Extract the (X, Y) coordinate from the center of the cell holding the provided text.  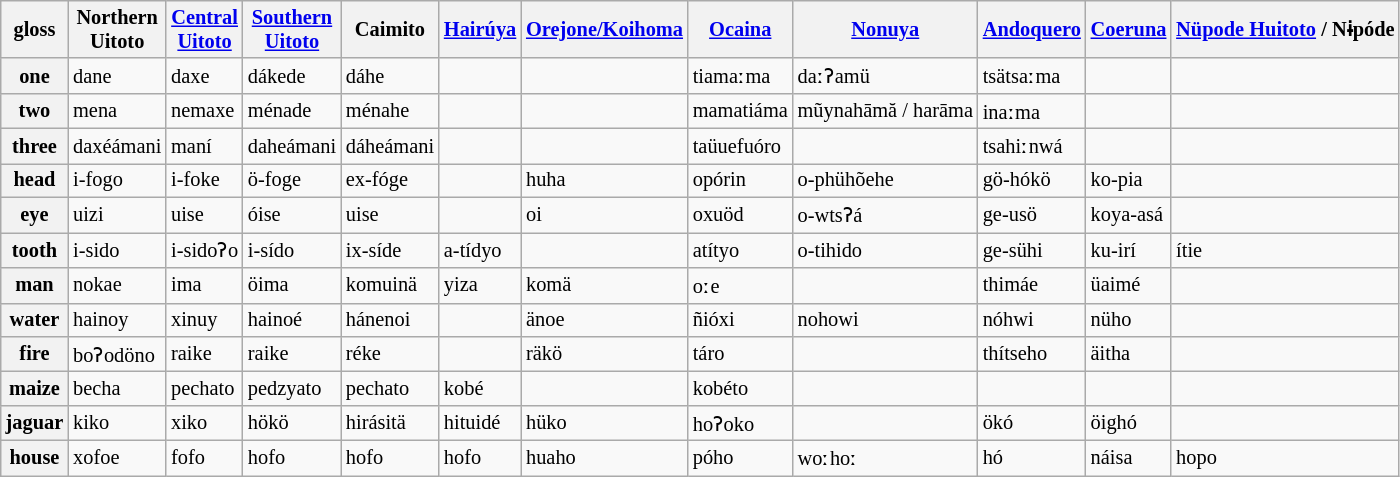
Ocaina (740, 29)
o-tihido (886, 250)
uizi (117, 214)
jaguar (34, 422)
äitha (1129, 354)
hainoy (117, 320)
Orejone/Koihoma (604, 29)
nohowi (886, 320)
hopo (1285, 458)
ñióxi (740, 320)
kobéto (740, 388)
póho (740, 458)
head (34, 180)
mamatiáma (740, 110)
daxe (204, 76)
dáhe (390, 76)
opórin (740, 180)
tsahiːnwá (1032, 146)
atítyo (740, 250)
nóhwi (1032, 320)
i-sido (117, 250)
ima (204, 284)
ménade (292, 110)
thítseho (1032, 354)
man (34, 284)
i-sidoʔo (204, 250)
hirásitä (390, 422)
tiamaːma (740, 76)
daːʔamü (886, 76)
tooth (34, 250)
fire (34, 354)
Hairúya (480, 29)
réke (390, 354)
koya-asá (1129, 214)
ex-fóge (390, 180)
hainoé (292, 320)
Central Uitoto (204, 29)
ku-irí (1129, 250)
hituidé (480, 422)
ge-usö (1032, 214)
oi (604, 214)
pedzyato (292, 388)
hüko (604, 422)
dane (117, 76)
kobé (480, 388)
nüho (1129, 320)
Nonuya (886, 29)
dákede (292, 76)
i-sído (292, 250)
öima (292, 284)
taüuefuóro (740, 146)
boʔodöno (117, 354)
i-foke (204, 180)
a-tídyo (480, 250)
water (34, 320)
hánenoi (390, 320)
komuinä (390, 284)
o-phühõehe (886, 180)
nokae (117, 284)
becha (117, 388)
daxéámani (117, 146)
eye (34, 214)
three (34, 146)
hoʔoko (740, 422)
daheámani (292, 146)
one (34, 76)
dáheámani (390, 146)
maní (204, 146)
oxuöd (740, 214)
ö-foge (292, 180)
xinuy (204, 320)
huaho (604, 458)
ökó (1032, 422)
ge-sühi (1032, 250)
Caimito (390, 29)
o-wtsʔá (886, 214)
Southern Uitoto (292, 29)
óise (292, 214)
räkö (604, 354)
thimáe (1032, 284)
oːe (740, 284)
gloss (34, 29)
táro (740, 354)
xofoe (117, 458)
hökö (292, 422)
Northern Uitoto (117, 29)
fofo (204, 458)
Coeruna (1129, 29)
Nüpode Huitoto / Nɨpóde (1285, 29)
náisa (1129, 458)
hó (1032, 458)
Andoquero (1032, 29)
komä (604, 284)
huha (604, 180)
i-fogo (117, 180)
nemaxe (204, 110)
ítie (1285, 250)
änoe (604, 320)
maize (34, 388)
tsätsaːma (1032, 76)
kiko (117, 422)
xiko (204, 422)
ix-síde (390, 250)
mena (117, 110)
woːhoː (886, 458)
mũynahāmă / harāma (886, 110)
üaimé (1129, 284)
two (34, 110)
inaːma (1032, 110)
house (34, 458)
ménahe (390, 110)
gö-hókö (1032, 180)
öighó (1129, 422)
yiza (480, 284)
ko-pia (1129, 180)
